From the cell containing the given text, extract its center point as [X, Y] coordinate. 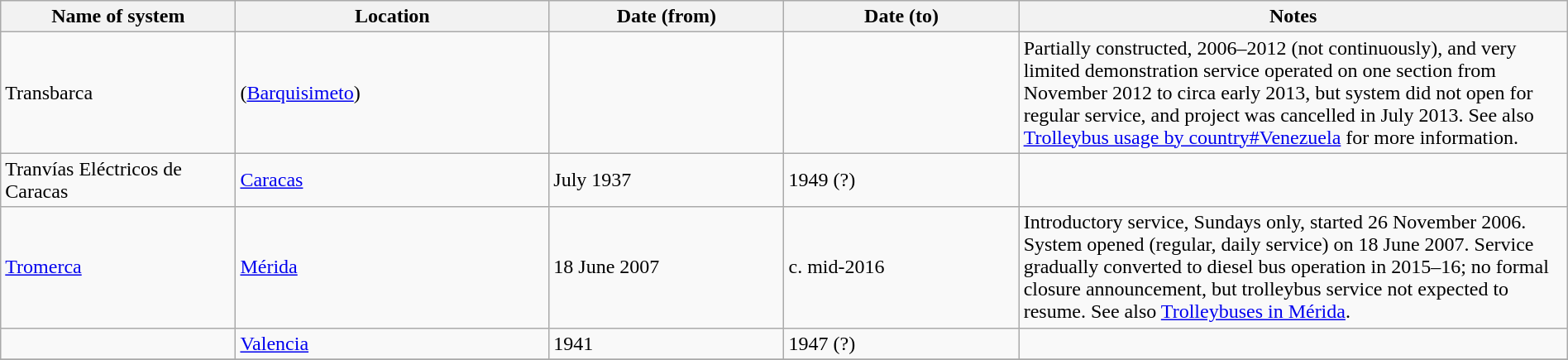
1941 [667, 343]
1949 (?) [901, 180]
Tranvías Eléctricos de Caracas [118, 180]
c. mid-2016 [901, 267]
Transbarca [118, 93]
Date (to) [901, 17]
Valencia [392, 343]
July 1937 [667, 180]
Caracas [392, 180]
(Barquisimeto) [392, 93]
18 June 2007 [667, 267]
Mérida [392, 267]
Date (from) [667, 17]
Notes [1293, 17]
Tromerca [118, 267]
1947 (?) [901, 343]
Name of system [118, 17]
Location [392, 17]
